Locate the cell with the specified text and output its [x, y] center coordinate. 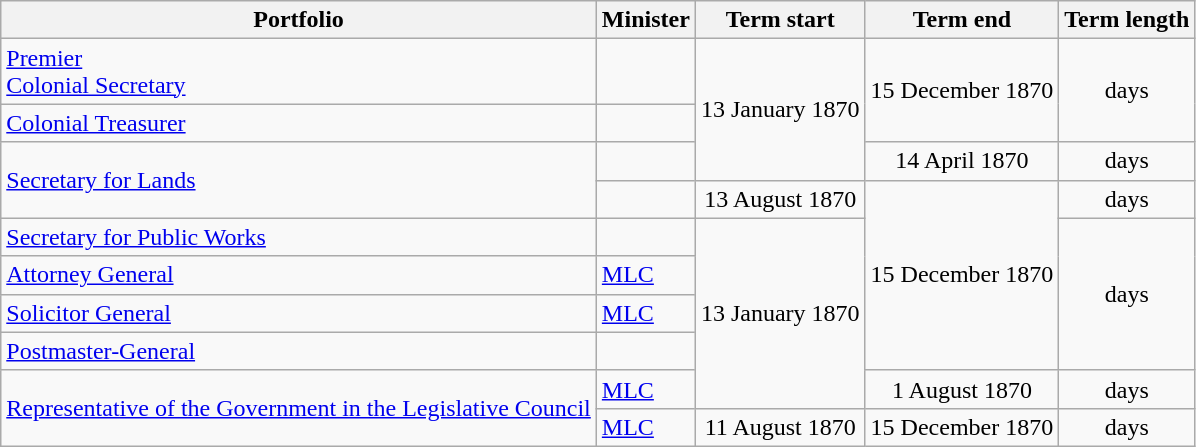
PremierColonial Secretary [299, 72]
Term end [962, 20]
Secretary for Lands [299, 180]
Term start [780, 20]
Postmaster-General [299, 351]
Colonial Treasurer [299, 123]
14 April 1870 [962, 161]
1 August 1870 [962, 389]
13 August 1870 [780, 199]
Attorney General [299, 275]
Solicitor General [299, 313]
Portfolio [299, 20]
Representative of the Government in the Legislative Council [299, 408]
Minister [646, 20]
Secretary for Public Works [299, 237]
Term length [1127, 20]
11 August 1870 [780, 427]
